Determine the (x, y) coordinate at the center of the cell enclosing the given text.  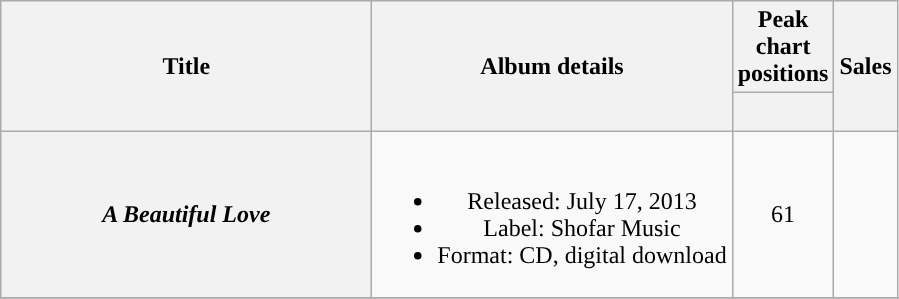
Title (186, 66)
Album details (552, 66)
Peak chart positions (783, 47)
A Beautiful Love (186, 214)
Released: July 17, 2013Label: Shofar MusicFormat: CD, digital download (552, 214)
61 (783, 214)
Sales (866, 66)
